Locate the cell with the specified text and output its [X, Y] center coordinate. 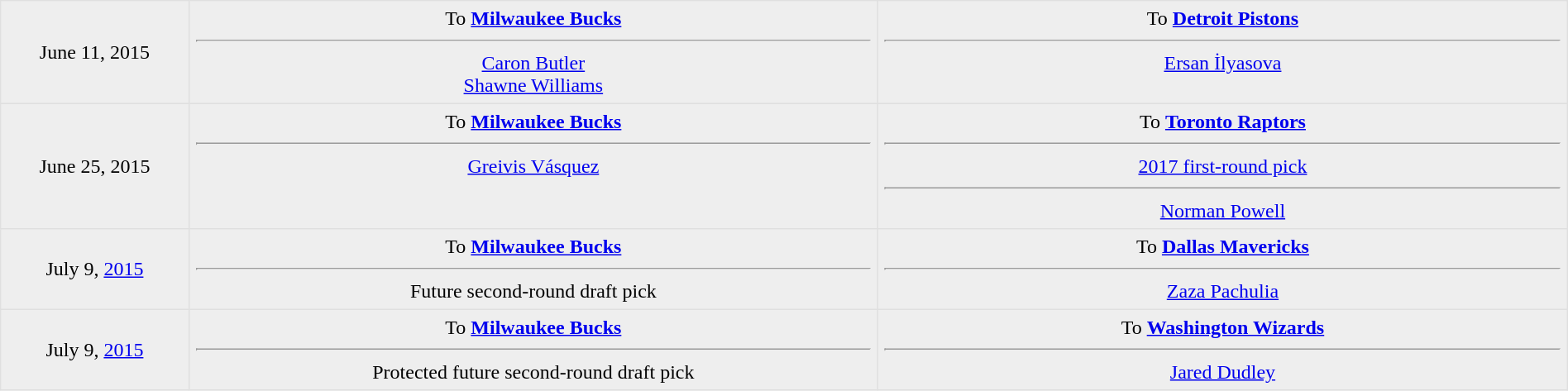
To Toronto Raptors 2017 first-round pickNorman Powell [1223, 166]
To Milwaukee Bucks Protected future second-round draft pick [533, 350]
To Milwaukee Bucks Future second-round draft pick [533, 269]
To Dallas Mavericks Zaza Pachulia [1223, 269]
To Milwaukee Bucks Greivis Vásquez [533, 166]
To Detroit Pistons Ersan İlyasova [1223, 52]
June 25, 2015 [94, 166]
To Milwaukee Bucks Caron ButlerShawne Williams [533, 52]
To Washington Wizards Jared Dudley [1223, 350]
June 11, 2015 [94, 52]
